From the cell containing the given text, extract its center point as [x, y] coordinate. 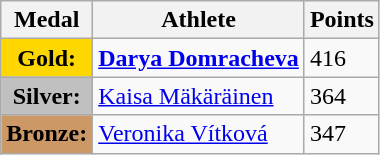
Kaisa Mäkäräinen [199, 96]
Points [342, 20]
Silver: [47, 96]
Medal [47, 20]
347 [342, 134]
416 [342, 58]
Darya Domracheva [199, 58]
Bronze: [47, 134]
Gold: [47, 58]
Veronika Vítková [199, 134]
364 [342, 96]
Athlete [199, 20]
